Identify which cell holds the provided text, then report its (x, y) central coordinate. 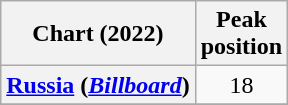
Peak position (241, 34)
18 (241, 85)
Russia (Billboard) (98, 85)
Chart (2022) (98, 34)
